Return [x, y] of the center of cell containing provided text 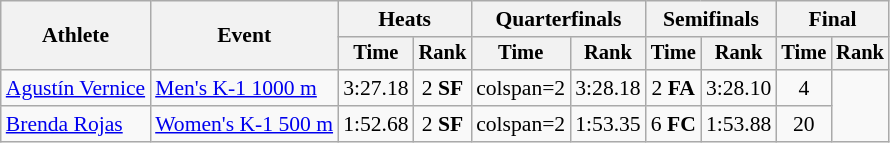
3:28.10 [738, 88]
3:27.18 [376, 88]
Agustín Vernice [76, 88]
Men's K-1 1000 m [244, 88]
Final [832, 19]
Event [244, 36]
20 [804, 124]
Women's K-1 500 m [244, 124]
6 FC [674, 124]
4 [804, 88]
3:28.18 [608, 88]
1:53.88 [738, 124]
2 FA [674, 88]
Brenda Rojas [76, 124]
Quarterfinals [558, 19]
1:52.68 [376, 124]
Athlete [76, 36]
Heats [404, 19]
Semifinals [712, 19]
1:53.35 [608, 124]
